Determine the [X, Y] coordinate at the center of the cell enclosing the given text.  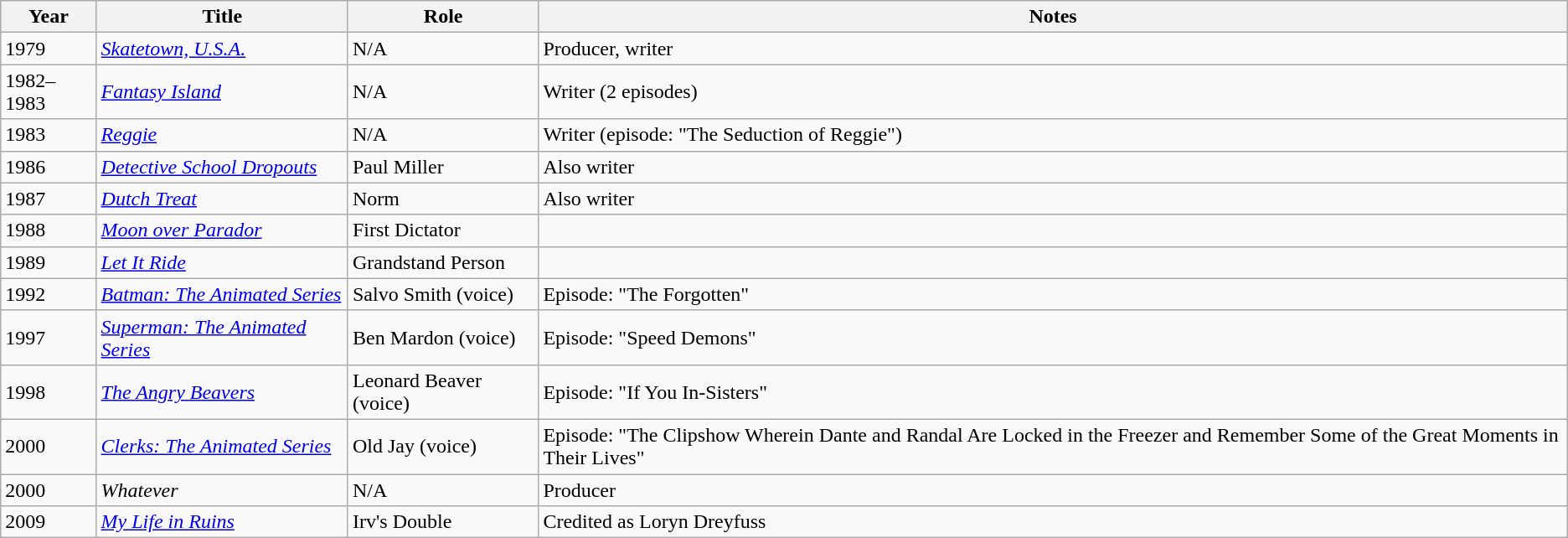
1988 [49, 230]
Episode: "Speed Demons" [1053, 337]
1997 [49, 337]
Let It Ride [222, 262]
1983 [49, 135]
Role [442, 17]
Skatetown, U.S.A. [222, 49]
Irv's Double [442, 522]
Dutch Treat [222, 199]
Fantasy Island [222, 92]
Salvo Smith (voice) [442, 294]
1987 [49, 199]
Year [49, 17]
Producer, writer [1053, 49]
The Angry Beavers [222, 392]
Grandstand Person [442, 262]
Detective School Dropouts [222, 167]
Clerks: The Animated Series [222, 446]
Reggie [222, 135]
Moon over Parador [222, 230]
Credited as Loryn Dreyfuss [1053, 522]
1998 [49, 392]
1979 [49, 49]
My Life in Ruins [222, 522]
Leonard Beaver (voice) [442, 392]
2009 [49, 522]
Batman: The Animated Series [222, 294]
1989 [49, 262]
1992 [49, 294]
Superman: The Animated Series [222, 337]
Norm [442, 199]
Title [222, 17]
Old Jay (voice) [442, 446]
Episode: "The Forgotten" [1053, 294]
1982–1983 [49, 92]
Episode: "If You In-Sisters" [1053, 392]
Writer (episode: "The Seduction of Reggie") [1053, 135]
Producer [1053, 490]
Paul Miller [442, 167]
Ben Mardon (voice) [442, 337]
Episode: "The Clipshow Wherein Dante and Randal Are Locked in the Freezer and Remember Some of the Great Moments in Their Lives" [1053, 446]
Notes [1053, 17]
1986 [49, 167]
Whatever [222, 490]
Writer (2 episodes) [1053, 92]
First Dictator [442, 230]
